Search for the cell housing the specified text and yield its [x, y] center coordinate. 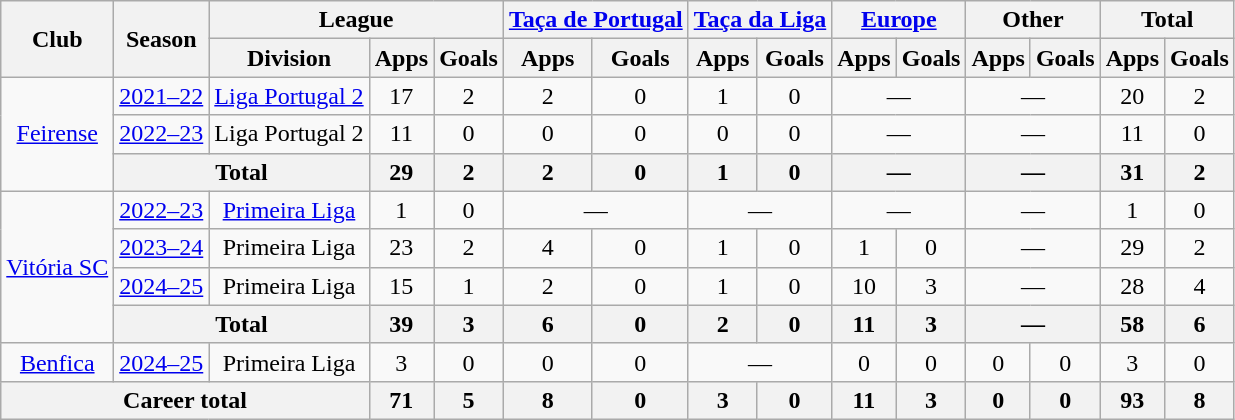
2023–24 [162, 248]
39 [401, 324]
Taça da Liga [760, 20]
5 [469, 400]
Benfica [58, 362]
Division [289, 58]
23 [401, 248]
Career total [185, 400]
Other [1033, 20]
71 [401, 400]
31 [1132, 172]
20 [1132, 96]
Season [162, 39]
28 [1132, 286]
17 [401, 96]
15 [401, 286]
Vitória SC [58, 267]
Taça de Portugal [596, 20]
Feirense [58, 134]
58 [1132, 324]
2021–22 [162, 96]
93 [1132, 400]
Club [58, 39]
Europe [899, 20]
10 [864, 286]
League [356, 20]
